Capture the cell that displays the provided text and extract its [x, y] central coordinate. 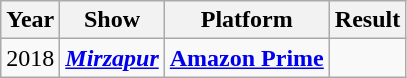
Platform [246, 20]
Amazon Prime [246, 58]
Mirzapur [112, 58]
2018 [30, 58]
Result [367, 20]
Show [112, 20]
Year [30, 20]
